Scan for the cell matching the given text and deliver its (X, Y) coordinate at center. 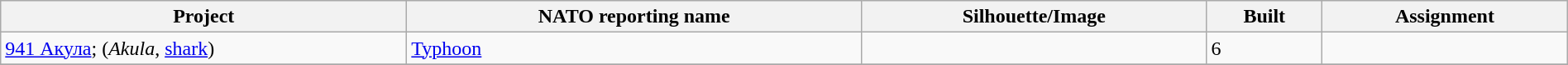
Built (1264, 17)
6 (1264, 48)
Project (203, 17)
NATO reporting name (634, 17)
Typhoon (634, 48)
941 Акула; (Akula, shark) (203, 48)
Silhouette/Image (1034, 17)
Assignment (1446, 17)
